Provide the [x, y] coordinate of the cell's center where the given text is located.  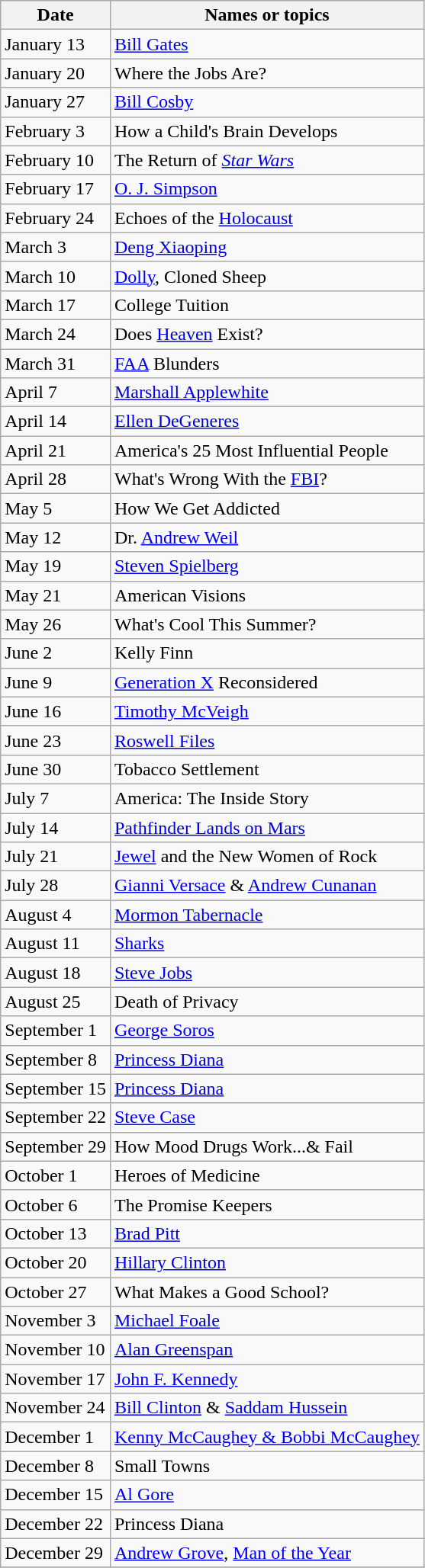
Generation X Reconsidered [267, 682]
February 10 [56, 160]
March 24 [56, 334]
Brad Pitt [267, 1233]
September 8 [56, 1060]
Steven Spielberg [267, 566]
May 21 [56, 595]
Echoes of the Holocaust [267, 218]
July 7 [56, 798]
Ellen DeGeneres [267, 422]
December 8 [56, 1466]
The Promise Keepers [267, 1204]
Dr. Andrew Weil [267, 537]
October 6 [56, 1204]
Jewel and the New Women of Rock [267, 857]
January 27 [56, 102]
January 13 [56, 44]
American Visions [267, 595]
December 22 [56, 1524]
Steve Jobs [267, 973]
June 16 [56, 711]
September 15 [56, 1089]
November 3 [56, 1321]
February 3 [56, 131]
How a Child's Brain Develops [267, 131]
How We Get Addicted [267, 508]
Bill Cosby [267, 102]
June 30 [56, 769]
Date [56, 15]
June 9 [56, 682]
College Tuition [267, 305]
November 10 [56, 1350]
Bill Gates [267, 44]
Andrew Grove, Man of the Year [267, 1553]
January 20 [56, 73]
America: The Inside Story [267, 798]
May 26 [56, 624]
The Return of Star Wars [267, 160]
How Mood Drugs Work...& Fail [267, 1146]
October 27 [56, 1292]
March 3 [56, 247]
May 5 [56, 508]
Al Gore [267, 1495]
June 23 [56, 740]
Where the Jobs Are? [267, 73]
April 7 [56, 393]
Deng Xiaoping [267, 247]
March 31 [56, 364]
Dolly, Cloned Sheep [267, 276]
June 2 [56, 653]
December 1 [56, 1437]
February 24 [56, 218]
Michael Foale [267, 1321]
September 1 [56, 1031]
September 29 [56, 1146]
Marshall Applewhite [267, 393]
Hillary Clinton [267, 1262]
July 21 [56, 857]
FAA Blunders [267, 364]
May 19 [56, 566]
August 18 [56, 973]
Tobacco Settlement [267, 769]
Roswell Files [267, 740]
Steve Case [267, 1117]
August 11 [56, 944]
November 17 [56, 1379]
October 1 [56, 1175]
July 28 [56, 886]
George Soros [267, 1031]
Timothy McVeigh [267, 711]
Sharks [267, 944]
September 22 [56, 1117]
Bill Clinton & Saddam Hussein [267, 1408]
July 14 [56, 827]
America's 25 Most Influential People [267, 451]
John F. Kennedy [267, 1379]
October 20 [56, 1262]
Kenny McCaughey & Bobbi McCaughey [267, 1437]
February 17 [56, 189]
What's Cool This Summer? [267, 624]
August 25 [56, 1002]
November 24 [56, 1408]
April 21 [56, 451]
Alan Greenspan [267, 1350]
Gianni Versace & Andrew Cunanan [267, 886]
December 15 [56, 1495]
August 4 [56, 915]
Kelly Finn [267, 653]
Heroes of Medicine [267, 1175]
Names or topics [267, 15]
Pathfinder Lands on Mars [267, 827]
Small Towns [267, 1466]
April 28 [56, 479]
March 17 [56, 305]
Does Heaven Exist? [267, 334]
October 13 [56, 1233]
What Makes a Good School? [267, 1292]
December 29 [56, 1553]
Death of Privacy [267, 1002]
O. J. Simpson [267, 189]
May 12 [56, 537]
March 10 [56, 276]
What's Wrong With the FBI? [267, 479]
April 14 [56, 422]
Mormon Tabernacle [267, 915]
